Search for the cell housing the specified text and yield its [X, Y] center coordinate. 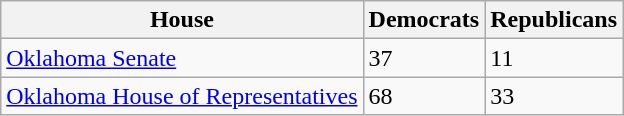
Oklahoma Senate [182, 58]
Oklahoma House of Representatives [182, 96]
11 [554, 58]
68 [424, 96]
House [182, 20]
37 [424, 58]
Republicans [554, 20]
Democrats [424, 20]
33 [554, 96]
